Extract the (x, y) coordinate from the center of the cell holding the provided text.  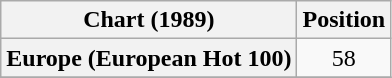
Europe (European Hot 100) (149, 58)
Chart (1989) (149, 20)
Position (344, 20)
58 (344, 58)
